Scan for the cell matching the given text and deliver its [x, y] coordinate at center. 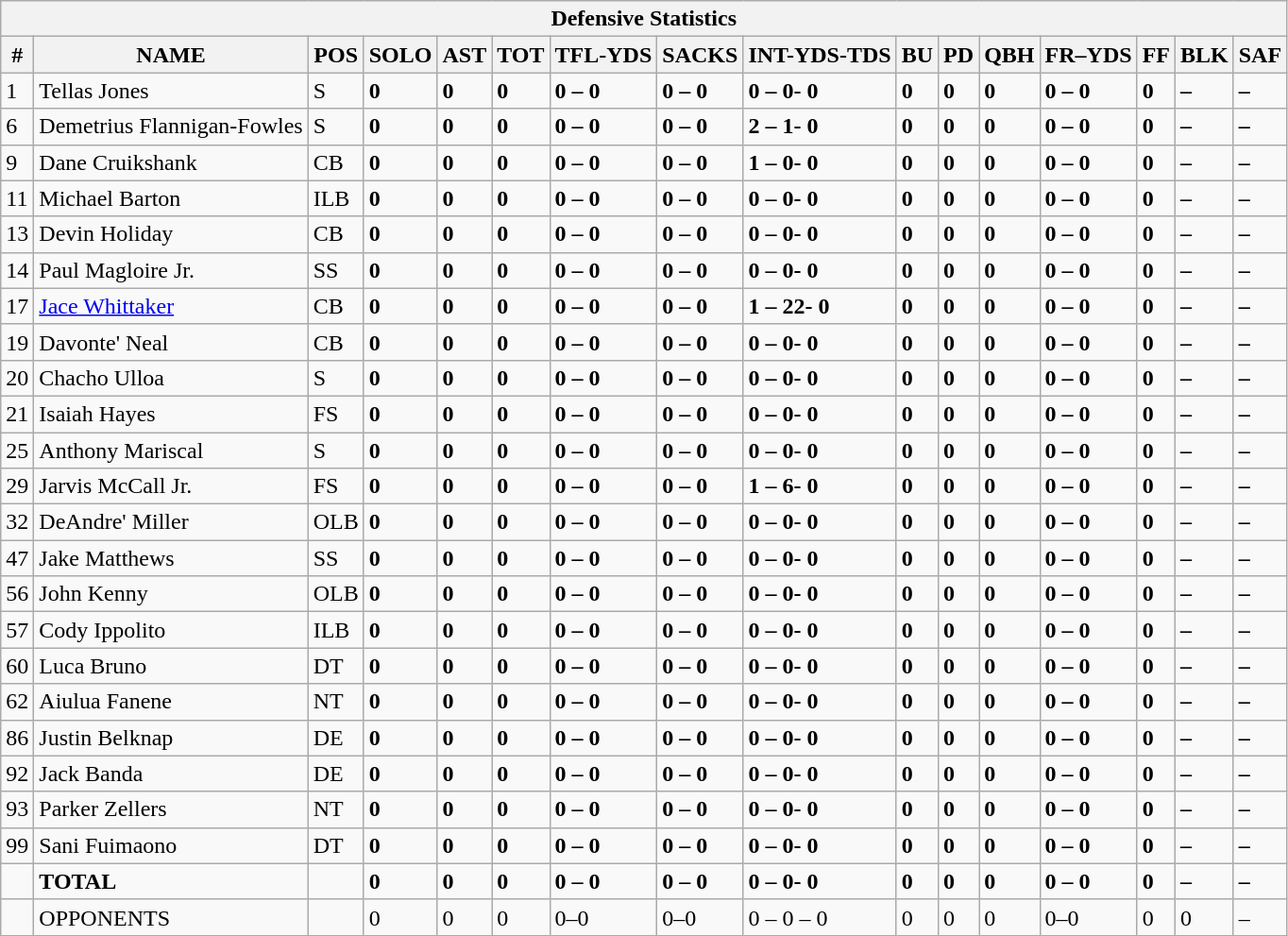
QBH [1009, 55]
Aiulua Fanene [171, 702]
SACKS [701, 55]
Justin Belknap [171, 738]
Cody Ippolito [171, 630]
11 [17, 198]
BU [917, 55]
20 [17, 378]
Defensive Statistics [644, 19]
Jarvis McCall Jr. [171, 486]
29 [17, 486]
6 [17, 127]
AST [465, 55]
PD [959, 55]
25 [17, 451]
Jace Whittaker [171, 306]
Davonte' Neal [171, 342]
Devin Holiday [171, 234]
32 [17, 522]
Demetrius Flannigan-Fowles [171, 127]
1 – 6- 0 [820, 486]
92 [17, 774]
Jake Matthews [171, 558]
OPPONENTS [171, 917]
TFL-YDS [603, 55]
60 [17, 666]
56 [17, 594]
2 – 1- 0 [820, 127]
NAME [171, 55]
47 [17, 558]
93 [17, 809]
0 – 0 – 0 [820, 917]
19 [17, 342]
FR–YDS [1088, 55]
INT-YDS-TDS [820, 55]
14 [17, 270]
Parker Zellers [171, 809]
TOT [521, 55]
99 [17, 845]
86 [17, 738]
Isaiah Hayes [171, 414]
Luca Bruno [171, 666]
9 [17, 162]
21 [17, 414]
SOLO [400, 55]
SAF [1260, 55]
POS [336, 55]
BLK [1204, 55]
Anthony Mariscal [171, 451]
DeAndre' Miller [171, 522]
Paul Magloire Jr. [171, 270]
Jack Banda [171, 774]
Chacho Ulloa [171, 378]
FF [1156, 55]
62 [17, 702]
13 [17, 234]
1 [17, 91]
57 [17, 630]
Sani Fuimaono [171, 845]
Dane Cruikshank [171, 162]
17 [17, 306]
John Kenny [171, 594]
TOTAL [171, 881]
Michael Barton [171, 198]
# [17, 55]
Tellas Jones [171, 91]
1 – 22- 0 [820, 306]
1 – 0- 0 [820, 162]
